Extract the [x, y] coordinate from the center of the cell holding the provided text.  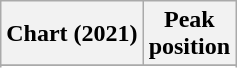
Chart (2021) [72, 34]
Peakposition [189, 34]
